Provide the [x, y] coordinate of the cell's center where the given text is located.  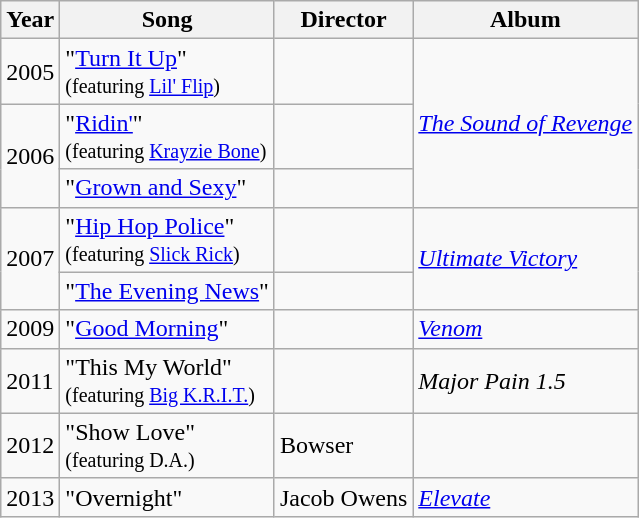
Venom [526, 329]
Jacob Owens [343, 497]
Director [343, 20]
Year [30, 20]
"Hip Hop Police"(featuring Slick Rick) [168, 240]
Major Pain 1.5 [526, 380]
"Show Love"(featuring D.A.) [168, 446]
"Ridin'"(featuring Krayzie Bone) [168, 136]
Elevate [526, 497]
"Overnight" [168, 497]
2012 [30, 446]
2006 [30, 156]
Bowser [343, 446]
2011 [30, 380]
"Turn It Up"(featuring Lil' Flip) [168, 72]
Song [168, 20]
Ultimate Victory [526, 258]
The Sound of Revenge [526, 123]
2007 [30, 258]
Album [526, 20]
2013 [30, 497]
2005 [30, 72]
2009 [30, 329]
"Good Morning" [168, 329]
"The Evening News" [168, 291]
"This My World"(featuring Big K.R.I.T.) [168, 380]
"Grown and Sexy" [168, 188]
